From the cell containing the given text, extract its center point as (X, Y) coordinate. 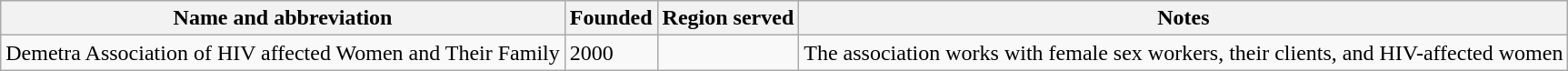
Region served (728, 18)
Founded (611, 18)
Notes (1183, 18)
Demetra Association of HIV affected Women and Their Family (284, 53)
2000 (611, 53)
The association works with female sex workers, their clients, and HIV-affected women (1183, 53)
Name and abbreviation (284, 18)
